Output the [X, Y] coordinate of the center of the cell containing the given text.  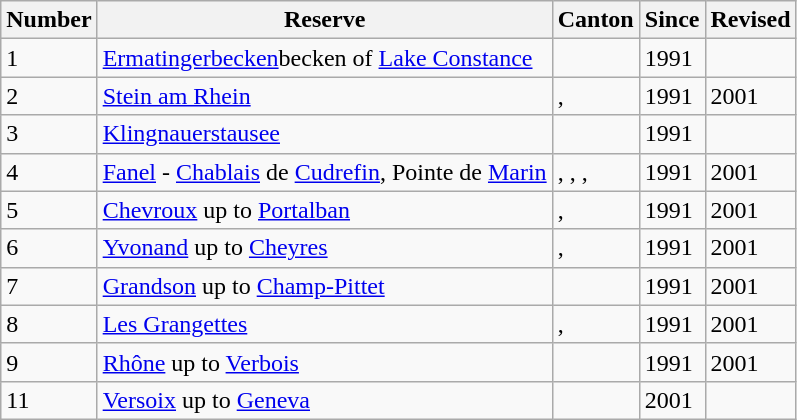
Revised [750, 20]
Canton [596, 20]
Les Grangettes [324, 324]
9 [49, 362]
Stein am Rhein [324, 96]
Grandson up to Champ-Pittet [324, 286]
11 [49, 400]
6 [49, 248]
1 [49, 58]
5 [49, 210]
7 [49, 286]
Klingnauerstausee [324, 134]
Fanel - Chablais de Cudrefin, Pointe de Marin [324, 172]
Versoix up to Geneva [324, 400]
2 [49, 96]
8 [49, 324]
Yvonand up to Cheyres [324, 248]
, , , [596, 172]
Chevroux up to Portalban [324, 210]
Number [49, 20]
Rhône up to Verbois [324, 362]
Reserve [324, 20]
3 [49, 134]
Since [672, 20]
4 [49, 172]
Ermatingerbeckenbecken of Lake Constance [324, 58]
